Find where the given text appears and provide that cell's center as [x, y] coordinate. 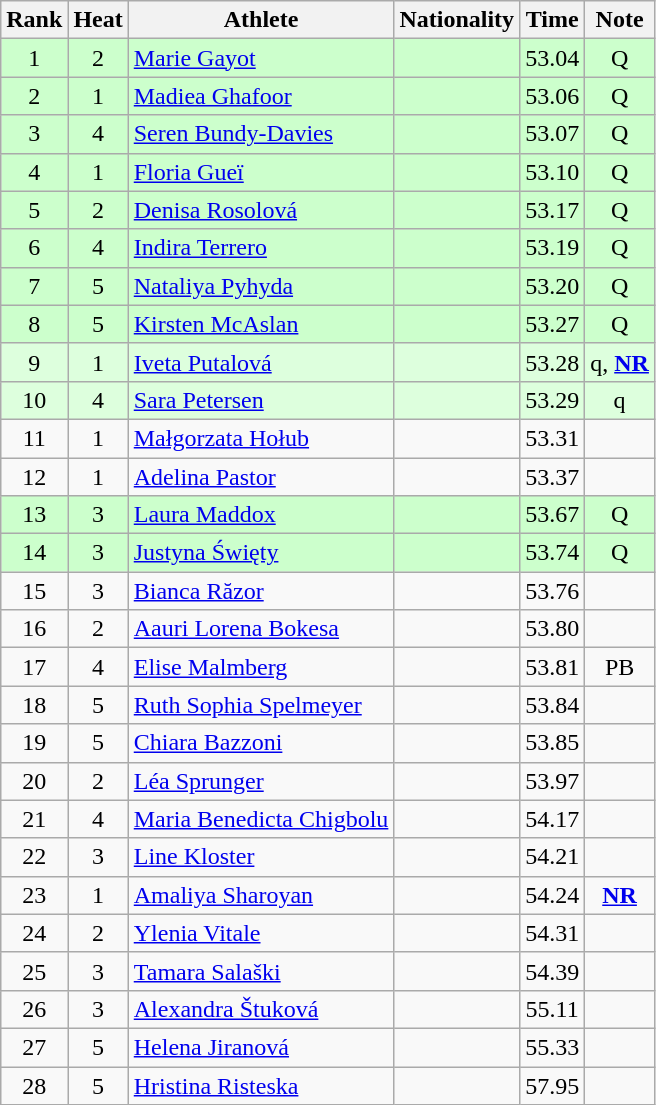
27 [34, 1047]
7 [34, 286]
NR [620, 895]
Indira Terrero [261, 248]
53.27 [552, 324]
53.85 [552, 743]
53.84 [552, 705]
Floria Gueï [261, 172]
Małgorzata Hołub [261, 438]
53.29 [552, 400]
53.19 [552, 248]
53.07 [552, 134]
Maria Benedicta Chigbolu [261, 819]
53.97 [552, 781]
17 [34, 667]
18 [34, 705]
Elise Malmberg [261, 667]
53.06 [552, 96]
Helena Jiranová [261, 1047]
53.28 [552, 362]
53.81 [552, 667]
54.21 [552, 857]
20 [34, 781]
57.95 [552, 1085]
54.24 [552, 895]
Amaliya Sharoyan [261, 895]
21 [34, 819]
Rank [34, 20]
Laura Maddox [261, 515]
Aauri Lorena Bokesa [261, 629]
54.17 [552, 819]
53.80 [552, 629]
25 [34, 971]
Nationality [457, 20]
Line Kloster [261, 857]
q [620, 400]
23 [34, 895]
Denisa Rosolová [261, 210]
Seren Bundy-Davies [261, 134]
28 [34, 1085]
Iveta Putalová [261, 362]
Adelina Pastor [261, 477]
22 [34, 857]
54.31 [552, 933]
Hristina Risteska [261, 1085]
PB [620, 667]
12 [34, 477]
53.76 [552, 591]
Note [620, 20]
54.39 [552, 971]
Ylenia Vitale [261, 933]
55.33 [552, 1047]
6 [34, 248]
24 [34, 933]
Justyna Święty [261, 553]
9 [34, 362]
Heat [98, 20]
Alexandra Štuková [261, 1009]
16 [34, 629]
53.37 [552, 477]
Chiara Bazzoni [261, 743]
53.10 [552, 172]
Sara Petersen [261, 400]
13 [34, 515]
Léa Sprunger [261, 781]
53.20 [552, 286]
53.17 [552, 210]
Kirsten McAslan [261, 324]
Ruth Sophia Spelmeyer [261, 705]
53.04 [552, 58]
Time [552, 20]
q, NR [620, 362]
11 [34, 438]
15 [34, 591]
Bianca Răzor [261, 591]
53.67 [552, 515]
Athlete [261, 20]
14 [34, 553]
Madiea Ghafoor [261, 96]
Marie Gayot [261, 58]
8 [34, 324]
10 [34, 400]
53.74 [552, 553]
Tamara Salaški [261, 971]
55.11 [552, 1009]
53.31 [552, 438]
19 [34, 743]
Nataliya Pyhyda [261, 286]
26 [34, 1009]
